Return [x, y] of the center of cell containing provided text 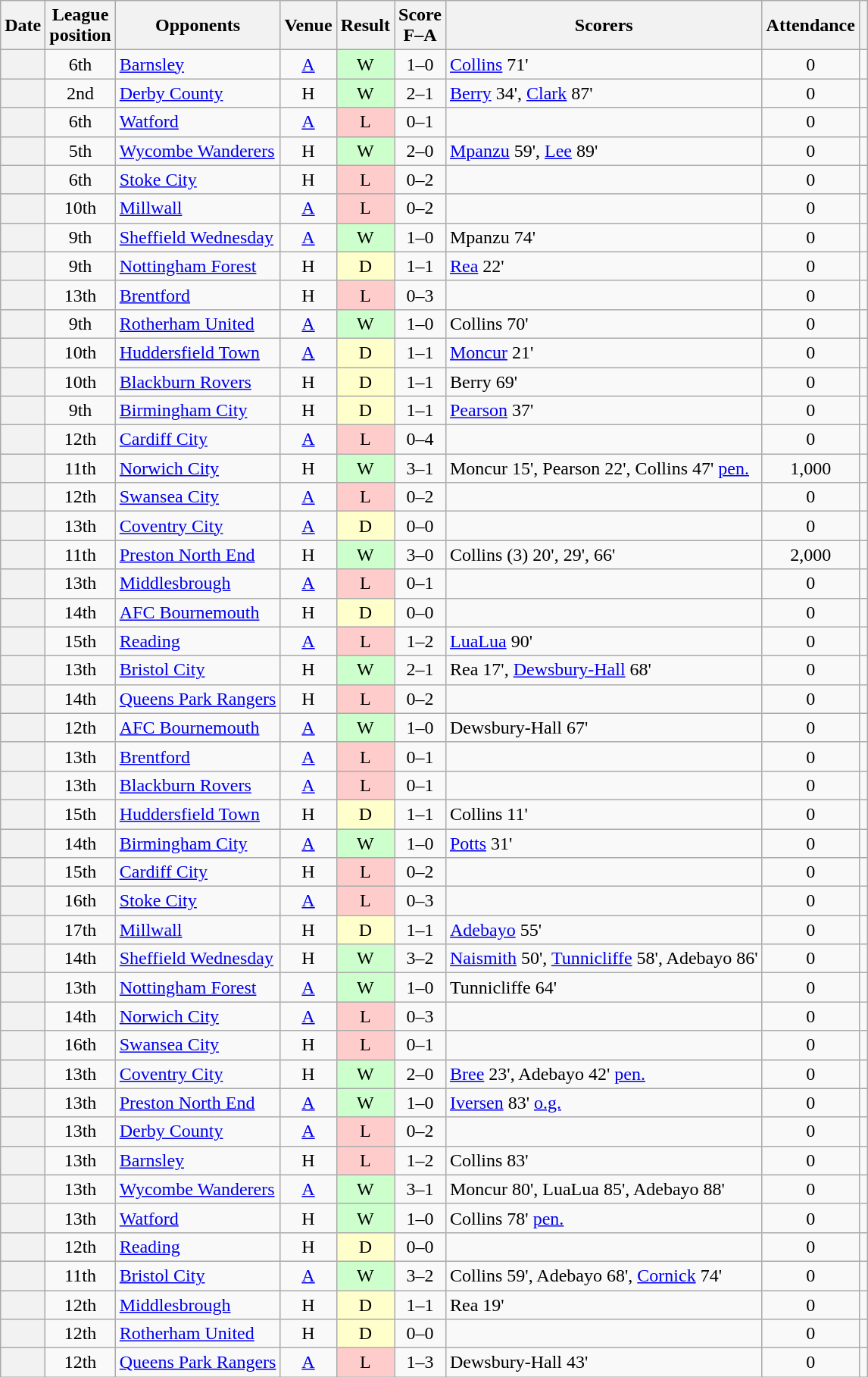
Dewsbury-Hall 67' [604, 728]
Moncur 15', Pearson 22', Collins 47' pen. [604, 468]
Rea 17', Dewsbury-Hall 68' [604, 670]
Collins 78' pen. [604, 1218]
Tunnicliffe 64' [604, 987]
5th [80, 151]
Collins 59', Adebayo 68', Cornick 74' [604, 1275]
0–4 [420, 440]
Berry 69' [604, 381]
Mpanzu 74' [604, 237]
Collins 83' [604, 1160]
Collins 71' [604, 64]
Leagueposition [80, 26]
Moncur 80', LuaLua 85', Adebayo 88' [604, 1189]
2,000 [810, 555]
3–0 [420, 555]
Mpanzu 59', Lee 89' [604, 151]
Collins 70' [604, 324]
Rea 22' [604, 266]
2nd [80, 93]
Berry 34', Clark 87' [604, 93]
Naismith 50', Tunnicliffe 58', Adebayo 86' [604, 959]
Rea 19' [604, 1304]
1,000 [810, 468]
Iversen 83' o.g. [604, 1103]
17th [80, 930]
Opponents [198, 26]
Bree 23', Adebayo 42' pen. [604, 1074]
Potts 31' [604, 843]
ScoreF–A [420, 26]
1–3 [420, 1363]
Collins (3) 20', 29', 66' [604, 555]
Result [365, 26]
Venue [308, 26]
Pearson 37' [604, 411]
Dewsbury-Hall 43' [604, 1363]
LuaLua 90' [604, 641]
Date [23, 26]
Adebayo 55' [604, 930]
Attendance [810, 26]
Collins 11' [604, 814]
Scorers [604, 26]
Moncur 21' [604, 352]
